Find where the given text appears and provide that cell's center as (X, Y) coordinate. 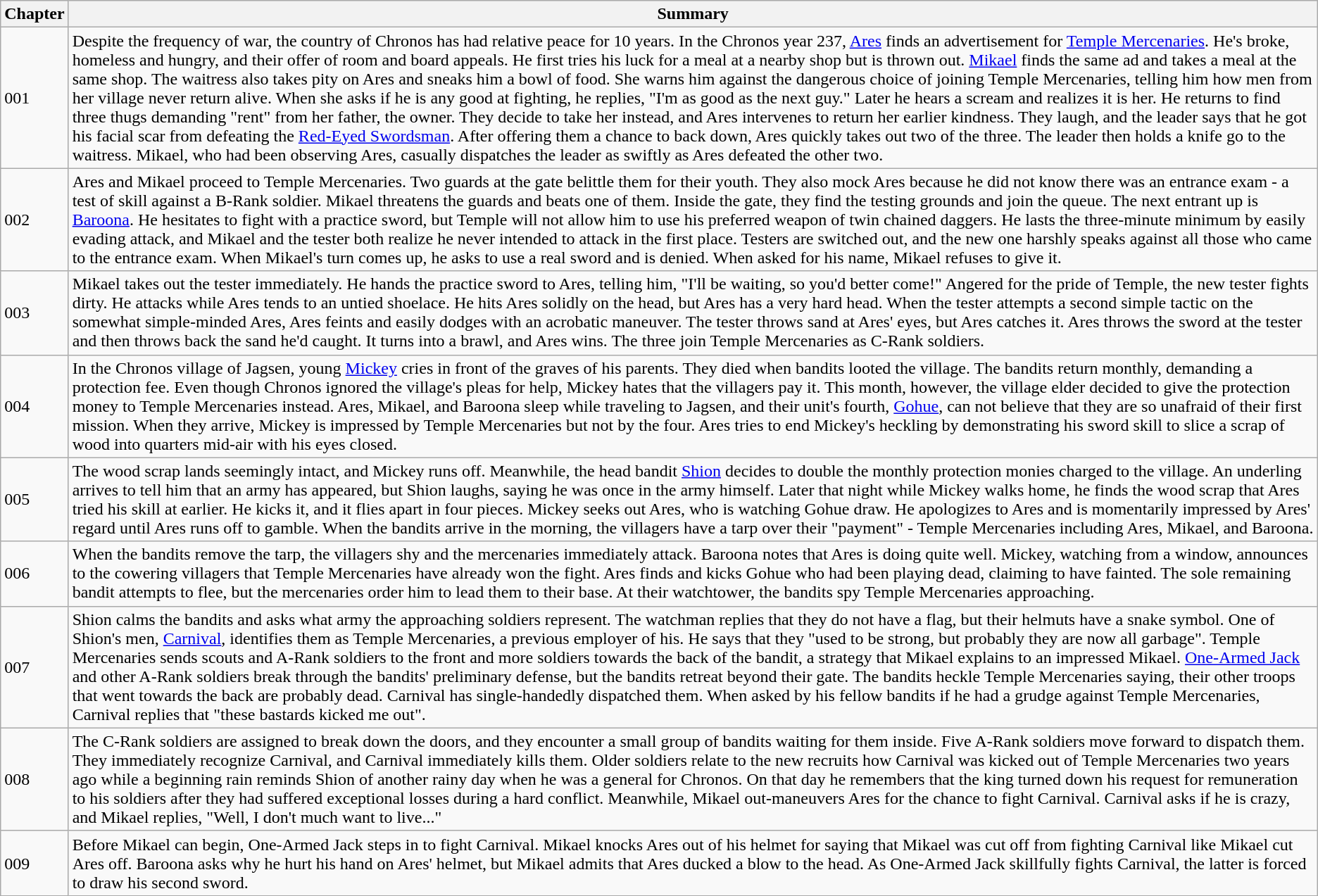
004 (34, 406)
007 (34, 667)
Summary (693, 14)
005 (34, 500)
001 (34, 98)
009 (34, 863)
002 (34, 220)
006 (34, 574)
003 (34, 313)
Chapter (34, 14)
008 (34, 779)
